Detect which cell encompasses the target text, then output its [x, y] center coordinate. 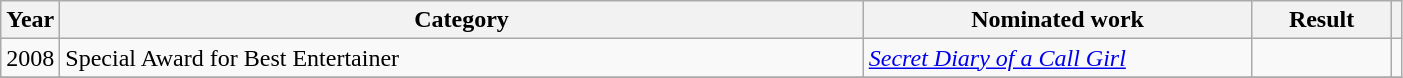
Special Award for Best Entertainer [462, 58]
2008 [30, 58]
Nominated work [1058, 20]
Result [1322, 20]
Year [30, 20]
Category [462, 20]
Secret Diary of a Call Girl [1058, 58]
